Search for the cell housing the specified text and yield its [x, y] center coordinate. 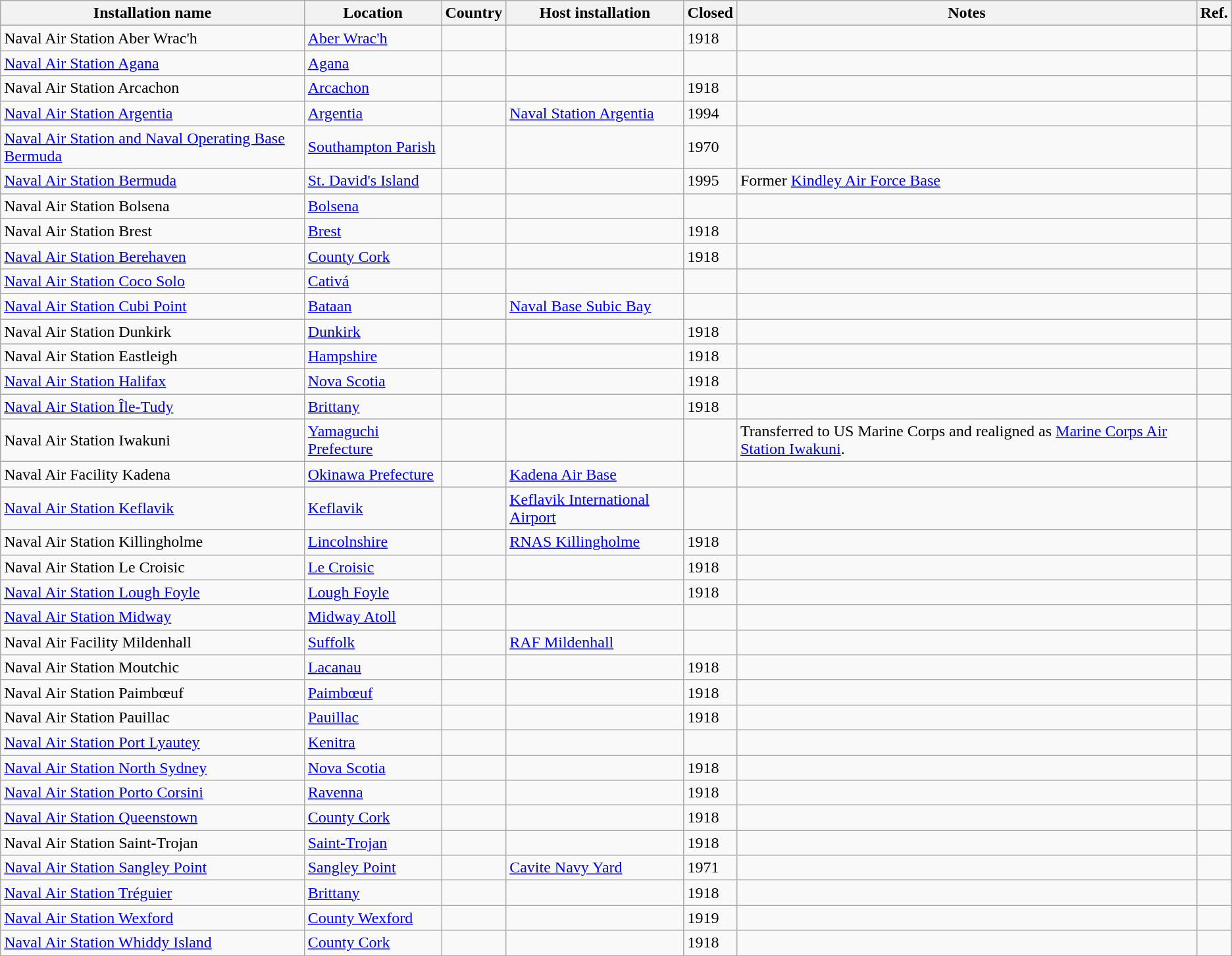
Naval Air Station Île-Tudy [153, 407]
Midway Atoll [372, 617]
Pauillac [372, 717]
Former Kindley Air Force Base [966, 181]
1994 [710, 113]
Dunkirk [372, 331]
RNAS Killingholme [595, 542]
Naval Air Station Agana [153, 63]
Le Croisic [372, 567]
Naval Air Station Wexford [153, 918]
Sangley Point [372, 868]
RAF Mildenhall [595, 642]
Agana [372, 63]
Naval Station Argentia [595, 113]
Kenitra [372, 742]
Naval Air Station Dunkirk [153, 331]
Brest [372, 231]
Saint-Trojan [372, 843]
Naval Air Station Port Lyautey [153, 742]
Kadena Air Base [595, 474]
Naval Air Station Sangley Point [153, 868]
Naval Air Station Porto Corsini [153, 793]
Cativá [372, 281]
Transferred to US Marine Corps and realigned as Marine Corps Air Station Iwakuni. [966, 441]
Naval Air Station Cubi Point [153, 306]
Country [474, 13]
Naval Air Station Lough Foyle [153, 592]
Bolsena [372, 206]
Naval Air Station Moutchic [153, 667]
Host installation [595, 13]
Naval Air Station Coco Solo [153, 281]
Naval Air Station Keflavik [153, 508]
1995 [710, 181]
Okinawa Prefecture [372, 474]
Keflavik [372, 508]
Naval Air Station Saint-Trojan [153, 843]
Bataan [372, 306]
Naval Air Station North Sydney [153, 768]
Hampshire [372, 357]
Lacanau [372, 667]
Naval Air Station Berehaven [153, 256]
Naval Air Station Whiddy Island [153, 943]
Ref. [1214, 13]
Naval Air Station Aber Wrac'h [153, 38]
Ravenna [372, 793]
St. David's Island [372, 181]
Naval Air Station Bolsena [153, 206]
Southampton Parish [372, 147]
Naval Air Station Halifax [153, 382]
Naval Air Facility Mildenhall [153, 642]
Argentia [372, 113]
Naval Air Facility Kadena [153, 474]
Naval Air Station Brest [153, 231]
Naval Air Station Arcachon [153, 88]
Naval Air Station Queenstown [153, 818]
Naval Air Station Pauillac [153, 717]
Lincolnshire [372, 542]
Arcachon [372, 88]
Naval Air Station Killingholme [153, 542]
Naval Air Station Midway [153, 617]
Aber Wrac'h [372, 38]
Closed [710, 13]
Keflavik International Airport [595, 508]
Notes [966, 13]
Installation name [153, 13]
Naval Air Station Bermuda [153, 181]
County Wexford [372, 918]
Yamaguchi Prefecture [372, 441]
1919 [710, 918]
Lough Foyle [372, 592]
Naval Air Station Iwakuni [153, 441]
1971 [710, 868]
Naval Air Station Tréguier [153, 893]
Naval Air Station Eastleigh [153, 357]
Location [372, 13]
Suffolk [372, 642]
Cavite Navy Yard [595, 868]
Naval Air Station and Naval Operating Base Bermuda [153, 147]
Paimbœuf [372, 692]
Naval Air Station Paimbœuf [153, 692]
1970 [710, 147]
Naval Base Subic Bay [595, 306]
Naval Air Station Le Croisic [153, 567]
Naval Air Station Argentia [153, 113]
